Search for the cell housing the specified text and yield its [X, Y] center coordinate. 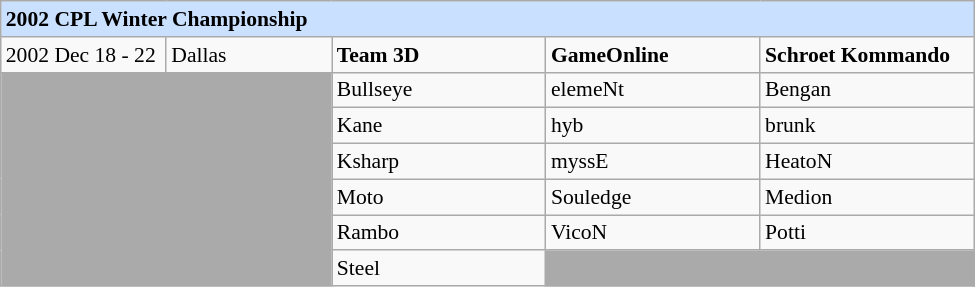
elemeNt [653, 90]
Souledge [653, 197]
Kane [439, 126]
Potti [867, 232]
2002 CPL Winter Championship [488, 19]
myssE [653, 161]
Moto [439, 197]
Dallas [248, 54]
Medion [867, 197]
2002 Dec 18 - 22 [84, 54]
Bengan [867, 90]
Bullseye [439, 90]
Ksharp [439, 161]
hyb [653, 126]
VicoN [653, 232]
Rambo [439, 232]
Steel [439, 268]
HeatoN [867, 161]
Team 3D [439, 54]
GameOnline [653, 54]
Schroet Kommando [867, 54]
brunk [867, 126]
